Identify which cell holds the provided text, then report its (X, Y) central coordinate. 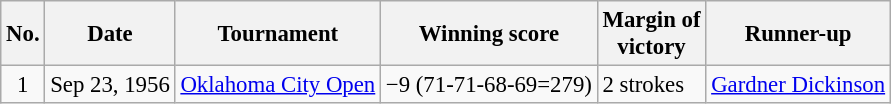
Date (110, 34)
Oklahoma City Open (278, 85)
Winning score (490, 34)
Margin ofvictory (652, 34)
1 (23, 85)
Tournament (278, 34)
Sep 23, 1956 (110, 85)
No. (23, 34)
−9 (71-71-68-69=279) (490, 85)
Gardner Dickinson (798, 85)
Runner-up (798, 34)
2 strokes (652, 85)
